Capture the cell that displays the provided text and extract its (x, y) central coordinate. 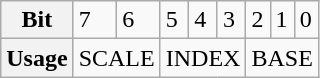
4 (204, 20)
2 (258, 20)
SCALE (116, 58)
BASE (282, 58)
INDEX (203, 58)
7 (95, 20)
3 (232, 20)
Usage (37, 58)
1 (282, 20)
6 (139, 20)
5 (174, 20)
Bit (37, 20)
0 (306, 20)
